Extract the (X, Y) coordinate from the center of the cell holding the provided text.  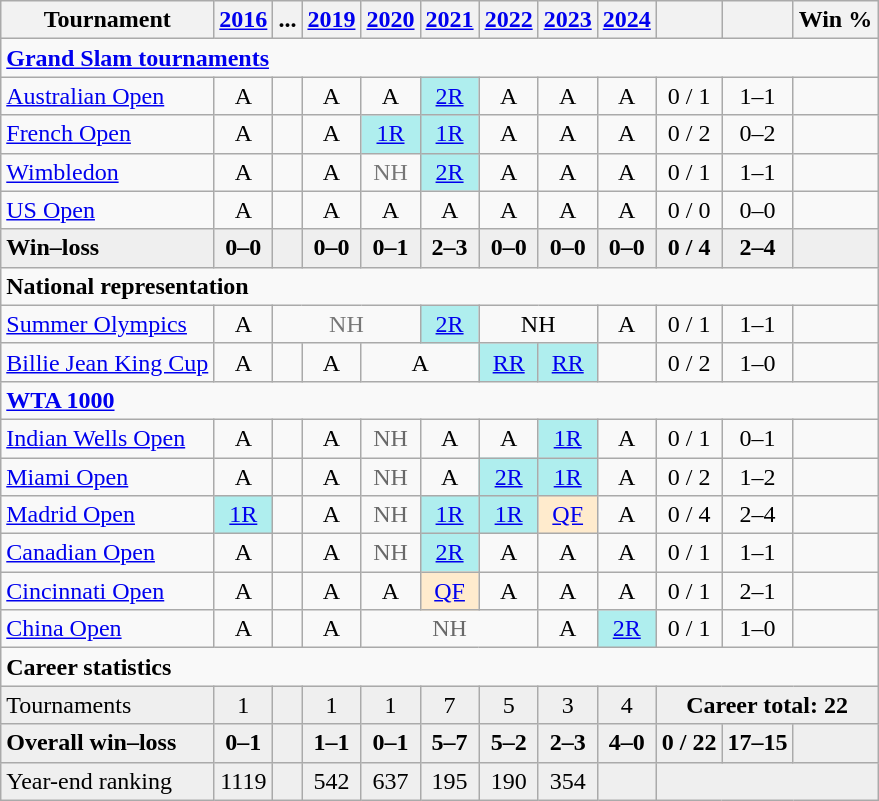
Year-end ranking (108, 781)
Grand Slam tournaments (440, 58)
Wimbledon (108, 172)
637 (390, 781)
4 (626, 705)
195 (450, 781)
Canadian Open (108, 553)
5–2 (508, 743)
2020 (390, 20)
0–2 (758, 134)
Miami Open (108, 477)
354 (568, 781)
French Open (108, 134)
Madrid Open (108, 515)
190 (508, 781)
1–2 (758, 477)
2023 (568, 20)
1119 (244, 781)
17–15 (758, 743)
Australian Open (108, 96)
2016 (244, 20)
Tournaments (108, 705)
0 / 22 (689, 743)
5–7 (450, 743)
7 (450, 705)
3 (568, 705)
542 (332, 781)
4–0 (626, 743)
WTA 1000 (440, 400)
National representation (440, 286)
Career total: 22 (766, 705)
Summer Olympics (108, 324)
US Open (108, 210)
China Open (108, 629)
... (288, 20)
Overall win–loss (108, 743)
Win–loss (108, 248)
2019 (332, 20)
2021 (450, 20)
Win % (836, 20)
Cincinnati Open (108, 591)
2022 (508, 20)
5 (508, 705)
Indian Wells Open (108, 438)
Career statistics (440, 667)
0 / 0 (689, 210)
2–1 (758, 591)
Tournament (108, 20)
2024 (626, 20)
Billie Jean King Cup (108, 362)
